Identify which cell holds the provided text, then report its (X, Y) central coordinate. 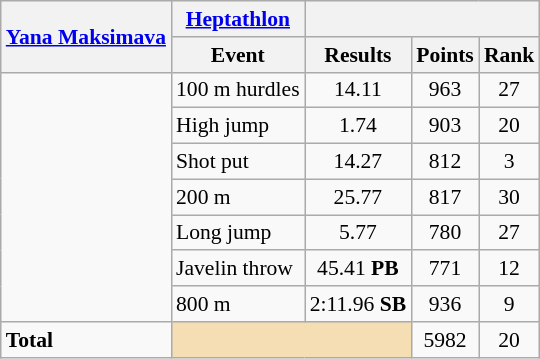
14.11 (358, 90)
Rank (510, 55)
30 (510, 197)
817 (445, 197)
9 (510, 304)
3 (510, 162)
Long jump (238, 233)
25.77 (358, 197)
Shot put (238, 162)
Yana Maksimava (86, 36)
1.74 (358, 126)
45.41 PB (358, 269)
812 (445, 162)
Results (358, 55)
High jump (238, 126)
936 (445, 304)
Event (238, 55)
2:11.96 SB (358, 304)
Total (86, 340)
771 (445, 269)
14.27 (358, 162)
780 (445, 233)
12 (510, 269)
100 m hurdles (238, 90)
200 m (238, 197)
Javelin throw (238, 269)
5.77 (358, 233)
963 (445, 90)
903 (445, 126)
800 m (238, 304)
Points (445, 55)
Heptathlon (238, 19)
5982 (445, 340)
